Return the [X, Y] coordinate for the center point of the cell that contains the specified text.  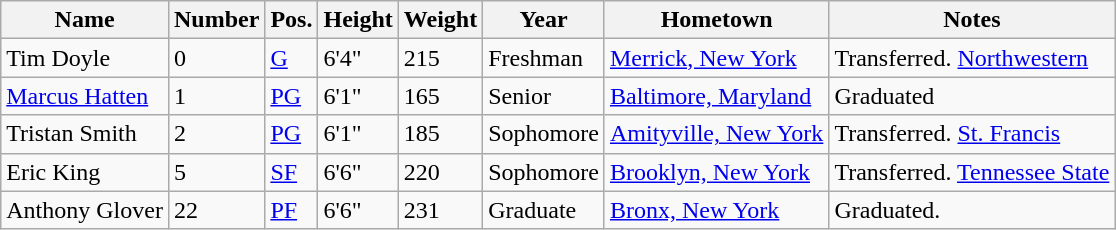
Tristan Smith [85, 134]
22 [216, 210]
Eric King [85, 172]
Transferred. Tennessee State [972, 172]
Graduate [544, 210]
SF [292, 172]
Marcus Hatten [85, 96]
Name [85, 20]
Graduated. [972, 210]
Merrick, New York [716, 58]
Notes [972, 20]
Freshman [544, 58]
Brooklyn, New York [716, 172]
2 [216, 134]
185 [440, 134]
Senior [544, 96]
Anthony Glover [85, 210]
Weight [440, 20]
Year [544, 20]
220 [440, 172]
Bronx, New York [716, 210]
6'4" [358, 58]
Baltimore, Maryland [716, 96]
165 [440, 96]
Graduated [972, 96]
G [292, 58]
Transferred. Northwestern [972, 58]
Hometown [716, 20]
PF [292, 210]
Height [358, 20]
231 [440, 210]
1 [216, 96]
Number [216, 20]
Amityville, New York [716, 134]
5 [216, 172]
215 [440, 58]
Transferred. St. Francis [972, 134]
0 [216, 58]
Pos. [292, 20]
Tim Doyle [85, 58]
